Determine the [x, y] coordinate at the center of the cell enclosing the given text.  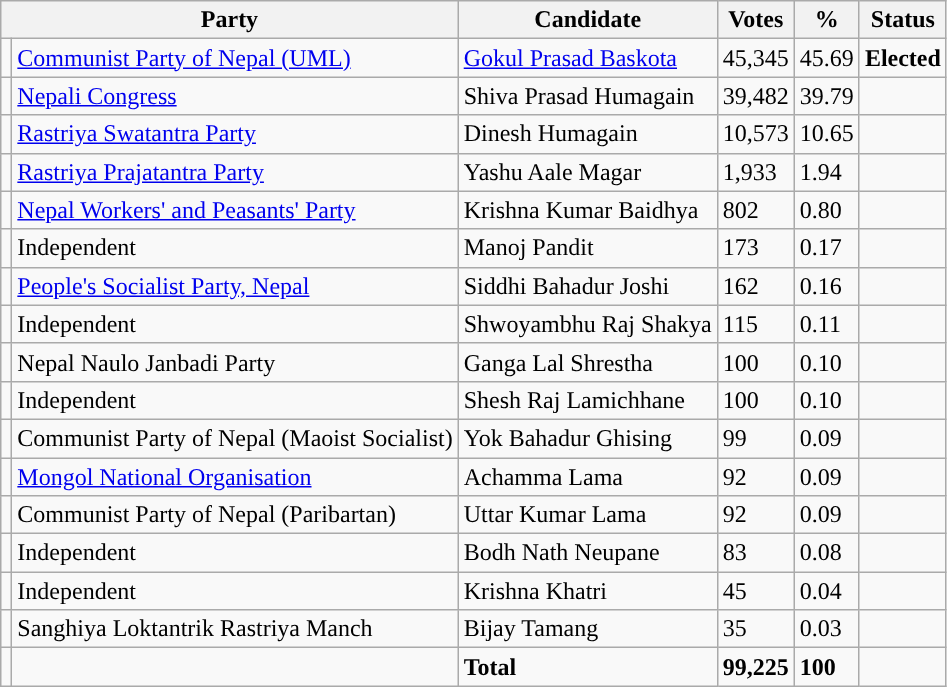
Shiva Prasad Humagain [588, 96]
39.79 [826, 96]
Candidate [588, 20]
Communist Party of Nepal (UML) [235, 58]
83 [756, 553]
162 [756, 286]
115 [756, 324]
Krishna Khatri [588, 591]
0.11 [826, 324]
Gokul Prasad Baskota [588, 58]
99 [756, 438]
39,482 [756, 96]
Status [902, 20]
Elected [902, 58]
Communist Party of Nepal (Maoist Socialist) [235, 438]
Total [588, 667]
People's Socialist Party, Nepal [235, 286]
Yashu Aale Magar [588, 172]
Nepal Workers' and Peasants' Party [235, 210]
Krishna Kumar Baidhya [588, 210]
Dinesh Humagain [588, 134]
Bijay Tamang [588, 629]
Siddhi Bahadur Joshi [588, 286]
10.65 [826, 134]
Manoj Pandit [588, 248]
99,225 [756, 667]
0.16 [826, 286]
Nepali Congress [235, 96]
Achamma Lama [588, 477]
802 [756, 210]
45 [756, 591]
1.94 [826, 172]
0.03 [826, 629]
0.80 [826, 210]
Uttar Kumar Lama [588, 515]
Ganga Lal Shrestha [588, 362]
1,933 [756, 172]
Votes [756, 20]
Bodh Nath Neupane [588, 553]
35 [756, 629]
Shesh Raj Lamichhane [588, 400]
% [826, 20]
Mongol National Organisation [235, 477]
Rastriya Swatantra Party [235, 134]
Yok Bahadur Ghising [588, 438]
0.17 [826, 248]
0.08 [826, 553]
Rastriya Prajatantra Party [235, 172]
Sanghiya Loktantrik Rastriya Manch [235, 629]
Nepal Naulo Janbadi Party [235, 362]
45,345 [756, 58]
0.04 [826, 591]
Party [230, 20]
173 [756, 248]
45.69 [826, 58]
Communist Party of Nepal (Paribartan) [235, 515]
Shwoyambhu Raj Shakya [588, 324]
10,573 [756, 134]
